Determine the (x, y) coordinate at the center of the cell enclosing the given text.  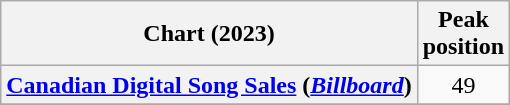
Canadian Digital Song Sales (Billboard) (209, 85)
Chart (2023) (209, 34)
Peakposition (463, 34)
49 (463, 85)
